Identify which cell holds the provided text, then report its (x, y) central coordinate. 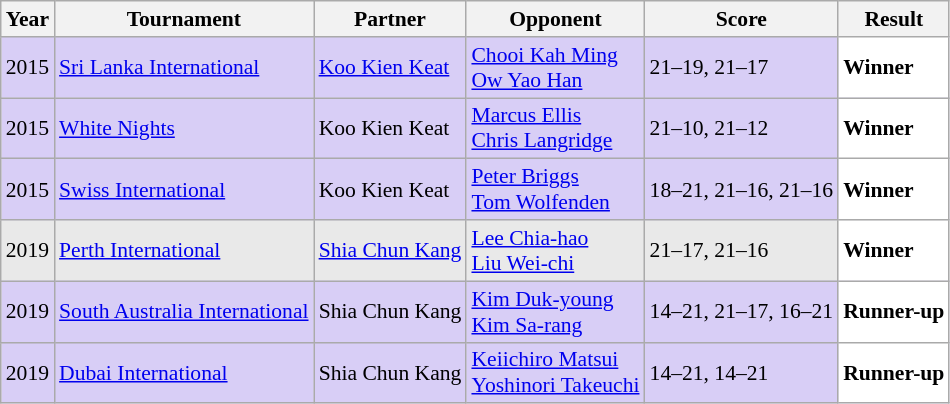
Tournament (184, 19)
Peter Briggs Tom Wolfenden (555, 190)
White Nights (184, 128)
14–21, 14–21 (742, 372)
21–17, 21–16 (742, 250)
18–21, 21–16, 21–16 (742, 190)
Opponent (555, 19)
Year (28, 19)
Dubai International (184, 372)
Kim Duk-young Kim Sa-rang (555, 312)
South Australia International (184, 312)
Keiichiro Matsui Yoshinori Takeuchi (555, 372)
21–19, 21–17 (742, 68)
Partner (390, 19)
Lee Chia-hao Liu Wei-chi (555, 250)
Perth International (184, 250)
Chooi Kah Ming Ow Yao Han (555, 68)
21–10, 21–12 (742, 128)
Marcus Ellis Chris Langridge (555, 128)
Score (742, 19)
14–21, 21–17, 16–21 (742, 312)
Swiss International (184, 190)
Result (894, 19)
Sri Lanka International (184, 68)
